Find where the given text appears and provide that cell's center as [x, y] coordinate. 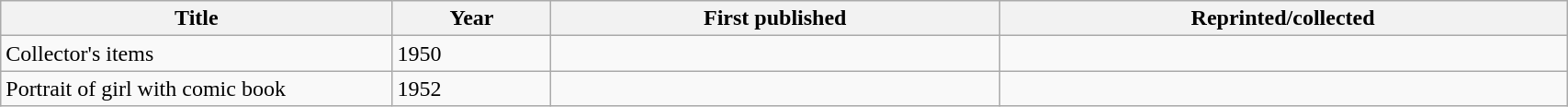
1950 [472, 53]
Title [197, 18]
Year [472, 18]
Portrait of girl with comic book [197, 89]
Collector's items [197, 53]
First published [775, 18]
Reprinted/collected [1283, 18]
1952 [472, 89]
